Provide the [X, Y] coordinate of the cell's center where the given text is located.  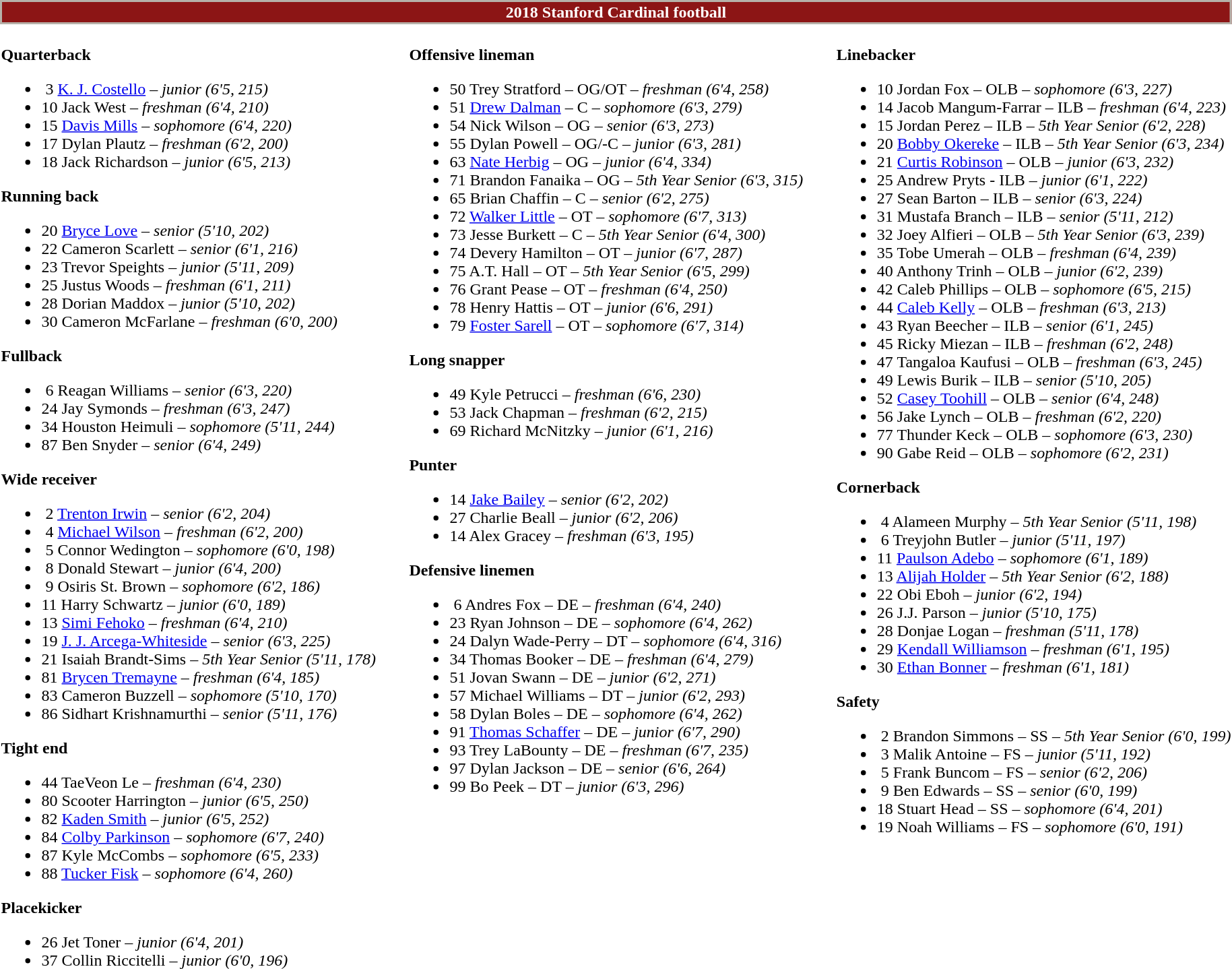
2018 Stanford Cardinal football [616, 12]
